Find where the given text appears and provide that cell's center as (X, Y) coordinate. 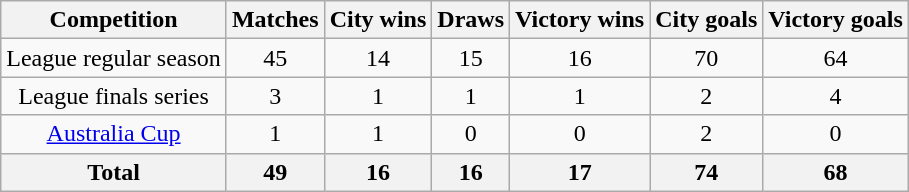
70 (706, 58)
City wins (378, 20)
15 (471, 58)
3 (275, 96)
League finals series (114, 96)
Victory goals (836, 20)
Victory wins (580, 20)
League regular season (114, 58)
68 (836, 172)
74 (706, 172)
Total (114, 172)
City goals (706, 20)
49 (275, 172)
Draws (471, 20)
17 (580, 172)
45 (275, 58)
64 (836, 58)
4 (836, 96)
Matches (275, 20)
Australia Cup (114, 134)
14 (378, 58)
Competition (114, 20)
